From the cell containing the given text, extract its center point as [X, Y] coordinate. 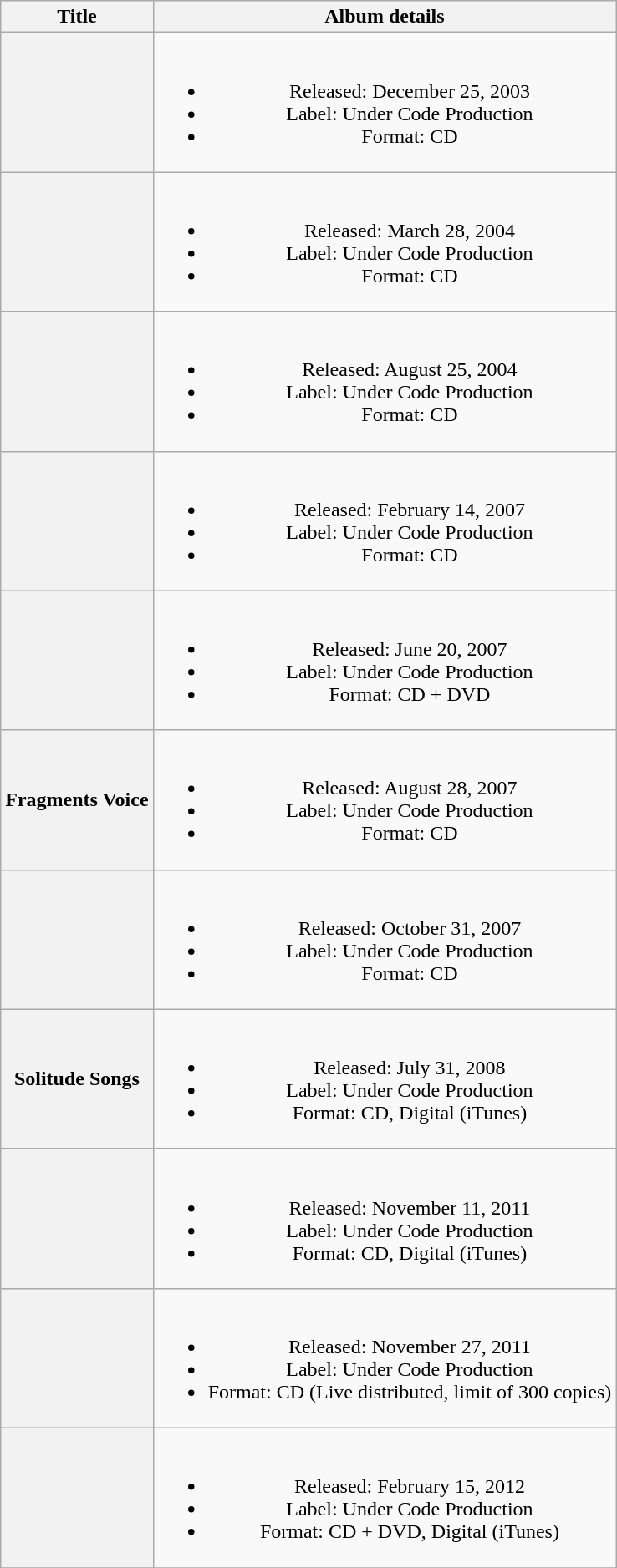
Released: February 14, 2007Label: Under Code ProductionFormat: CD [385, 521]
Released: August 25, 2004Label: Under Code ProductionFormat: CD [385, 381]
Fragments Voice [77, 800]
Released: October 31, 2007Label: Under Code ProductionFormat: CD [385, 939]
Solitude Songs [77, 1079]
Released: November 11, 2011Label: Under Code ProductionFormat: CD, Digital (iTunes) [385, 1218]
Album details [385, 17]
Released: July 31, 2008Label: Under Code ProductionFormat: CD, Digital (iTunes) [385, 1079]
Released: November 27, 2011Label: Under Code ProductionFormat: CD (Live distributed, limit of 300 copies) [385, 1358]
Title [77, 17]
Released: February 15, 2012Label: Under Code ProductionFormat: CD + DVD, Digital (iTunes) [385, 1497]
Released: August 28, 2007Label: Under Code ProductionFormat: CD [385, 800]
Released: December 25, 2003Label: Under Code ProductionFormat: CD [385, 102]
Released: March 28, 2004Label: Under Code ProductionFormat: CD [385, 242]
Released: June 20, 2007Label: Under Code ProductionFormat: CD + DVD [385, 660]
